Extract the (X, Y) coordinate from the center of the cell holding the provided text.  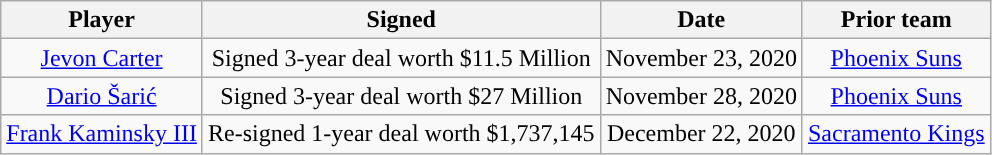
Jevon Carter (102, 58)
Re-signed 1-year deal worth $1,737,145 (401, 134)
Sacramento Kings (896, 134)
Signed (401, 20)
November 28, 2020 (701, 96)
December 22, 2020 (701, 134)
Player (102, 20)
Frank Kaminsky III (102, 134)
Prior team (896, 20)
Signed 3-year deal worth $11.5 Million (401, 58)
November 23, 2020 (701, 58)
Signed 3-year deal worth $27 Million (401, 96)
Date (701, 20)
Dario Šarić (102, 96)
